Identify which cell holds the provided text, then report its [X, Y] central coordinate. 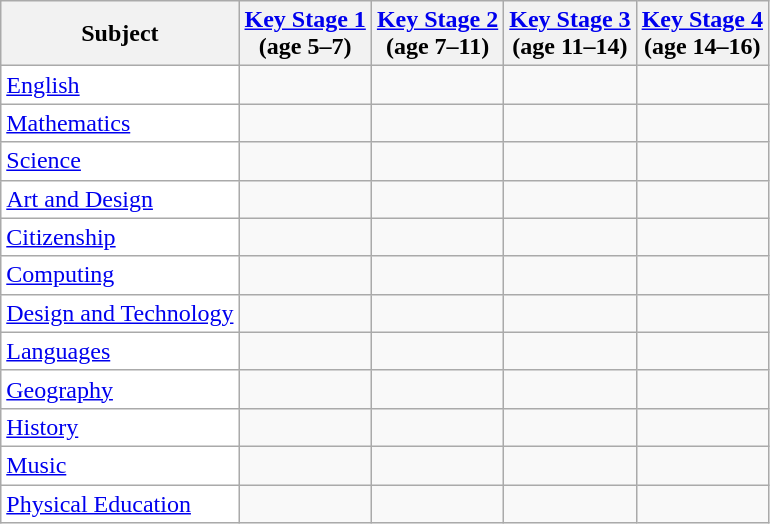
Key Stage 1(age 5–7) [305, 34]
English [120, 85]
Subject [120, 34]
Music [120, 465]
Mathematics [120, 123]
Geography [120, 389]
Physical Education [120, 503]
Key Stage 2(age 7–11) [437, 34]
Citizenship [120, 237]
Design and Technology [120, 313]
Science [120, 161]
Computing [120, 275]
Key Stage 4(age 14–16) [702, 34]
Art and Design [120, 199]
Key Stage 3(age 11–14) [570, 34]
Languages [120, 351]
History [120, 427]
